Output the (x, y) coordinate of the center of the cell containing the given text.  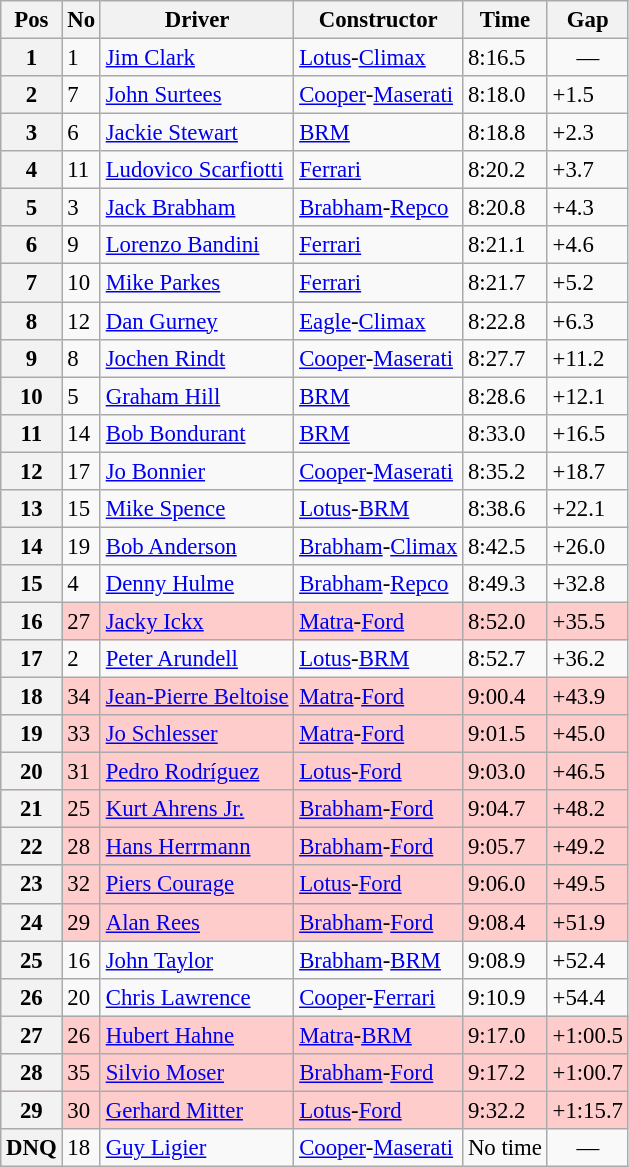
Gerhard Mitter (196, 1110)
Jackie Stewart (196, 133)
+1:15.7 (588, 1110)
35 (81, 1073)
+2.3 (588, 133)
Lotus-Climax (378, 58)
Jo Schlesser (196, 734)
31 (81, 772)
8:38.6 (506, 509)
+49.5 (588, 885)
8:49.3 (506, 584)
+35.5 (588, 621)
Jochen Rindt (196, 358)
Kurt Ahrens Jr. (196, 809)
+26.0 (588, 546)
9:10.9 (506, 997)
+16.5 (588, 433)
Brabham-BRM (378, 960)
+46.5 (588, 772)
+3.7 (588, 170)
Dan Gurney (196, 321)
+11.2 (588, 358)
9:08.4 (506, 922)
+45.0 (588, 734)
+48.2 (588, 809)
Hans Herrmann (196, 847)
+22.1 (588, 509)
8:18.0 (506, 95)
9:32.2 (506, 1110)
Jo Bonnier (196, 471)
+1:00.5 (588, 1035)
Cooper-Ferrari (378, 997)
+52.4 (588, 960)
8:42.5 (506, 546)
+43.9 (588, 697)
+36.2 (588, 659)
Jim Clark (196, 58)
8:33.0 (506, 433)
9:03.0 (506, 772)
Pedro Rodríguez (196, 772)
9:05.7 (506, 847)
8:52.7 (506, 659)
Bob Bondurant (196, 433)
Eagle-Climax (378, 321)
Driver (196, 20)
34 (81, 697)
Alan Rees (196, 922)
Gap (588, 20)
Jack Brabham (196, 208)
8:52.0 (506, 621)
9:08.9 (506, 960)
Peter Arundell (196, 659)
8:20.2 (506, 170)
+5.2 (588, 283)
Matra-BRM (378, 1035)
Hubert Hahne (196, 1035)
33 (81, 734)
No time (506, 1148)
32 (81, 885)
+32.8 (588, 584)
22 (32, 847)
9:06.0 (506, 885)
+54.4 (588, 997)
+1.5 (588, 95)
+12.1 (588, 396)
Bob Anderson (196, 546)
Brabham-Climax (378, 546)
Lorenzo Bandini (196, 245)
Chris Lawrence (196, 997)
8:21.7 (506, 283)
Piers Courage (196, 885)
+18.7 (588, 471)
8:16.5 (506, 58)
Graham Hill (196, 396)
8:35.2 (506, 471)
8:21.1 (506, 245)
9:00.4 (506, 697)
John Taylor (196, 960)
Pos (32, 20)
8:27.7 (506, 358)
+6.3 (588, 321)
+1:00.7 (588, 1073)
30 (81, 1110)
+4.6 (588, 245)
Ludovico Scarfiotti (196, 170)
Silvio Moser (196, 1073)
8:18.8 (506, 133)
Denny Hulme (196, 584)
24 (32, 922)
+49.2 (588, 847)
9:17.0 (506, 1035)
21 (32, 809)
Jean-Pierre Beltoise (196, 697)
DNQ (32, 1148)
Jacky Ickx (196, 621)
8:20.8 (506, 208)
Time (506, 20)
8:28.6 (506, 396)
13 (32, 509)
Guy Ligier (196, 1148)
9:01.5 (506, 734)
John Surtees (196, 95)
No (81, 20)
Mike Parkes (196, 283)
Mike Spence (196, 509)
8:22.8 (506, 321)
23 (32, 885)
Constructor (378, 20)
9:04.7 (506, 809)
9:17.2 (506, 1073)
+51.9 (588, 922)
+4.3 (588, 208)
